Output the [X, Y] coordinate of the center of the cell containing the given text.  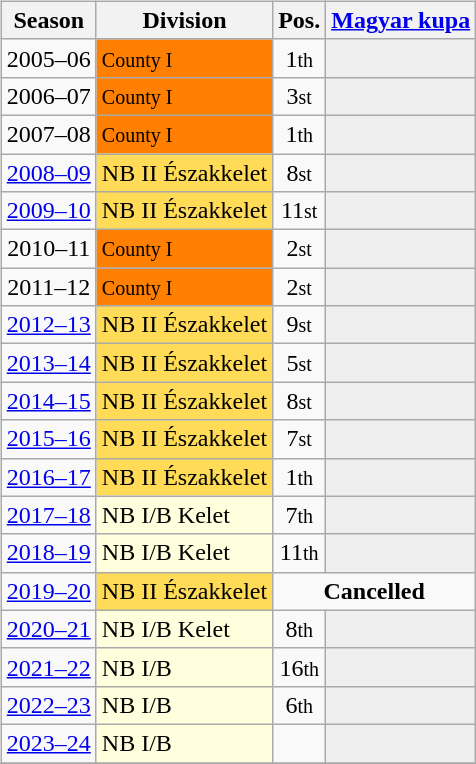
2015–16 [48, 439]
2022–23 [48, 705]
7st [300, 439]
2008–09 [48, 173]
2021–22 [48, 667]
11st [300, 211]
2023–24 [48, 743]
2006–07 [48, 96]
2013–14 [48, 363]
2016–17 [48, 477]
9st [300, 325]
Season [48, 20]
2019–20 [48, 591]
Pos. [300, 20]
2017–18 [48, 515]
5st [300, 363]
16th [300, 667]
Cancelled [374, 591]
2011–12 [48, 287]
2009–10 [48, 211]
2007–08 [48, 134]
Magyar kupa [401, 20]
2020–21 [48, 629]
3st [300, 96]
2010–11 [48, 249]
2005–06 [48, 58]
8th [300, 629]
7th [300, 515]
Division [184, 20]
2018–19 [48, 553]
6th [300, 705]
11th [300, 553]
2012–13 [48, 325]
2014–15 [48, 401]
